Provide the (X, Y) coordinate of the cell's center where the given text is located.  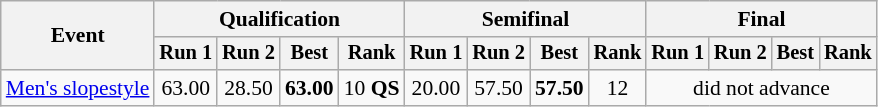
Men's slopestyle (78, 88)
Event (78, 36)
28.50 (248, 88)
did not advance (761, 88)
Semifinal (526, 19)
12 (618, 88)
Qualification (279, 19)
20.00 (436, 88)
10 QS (372, 88)
Final (761, 19)
